Return the (x, y) coordinate for the center point of the cell that contains the specified text.  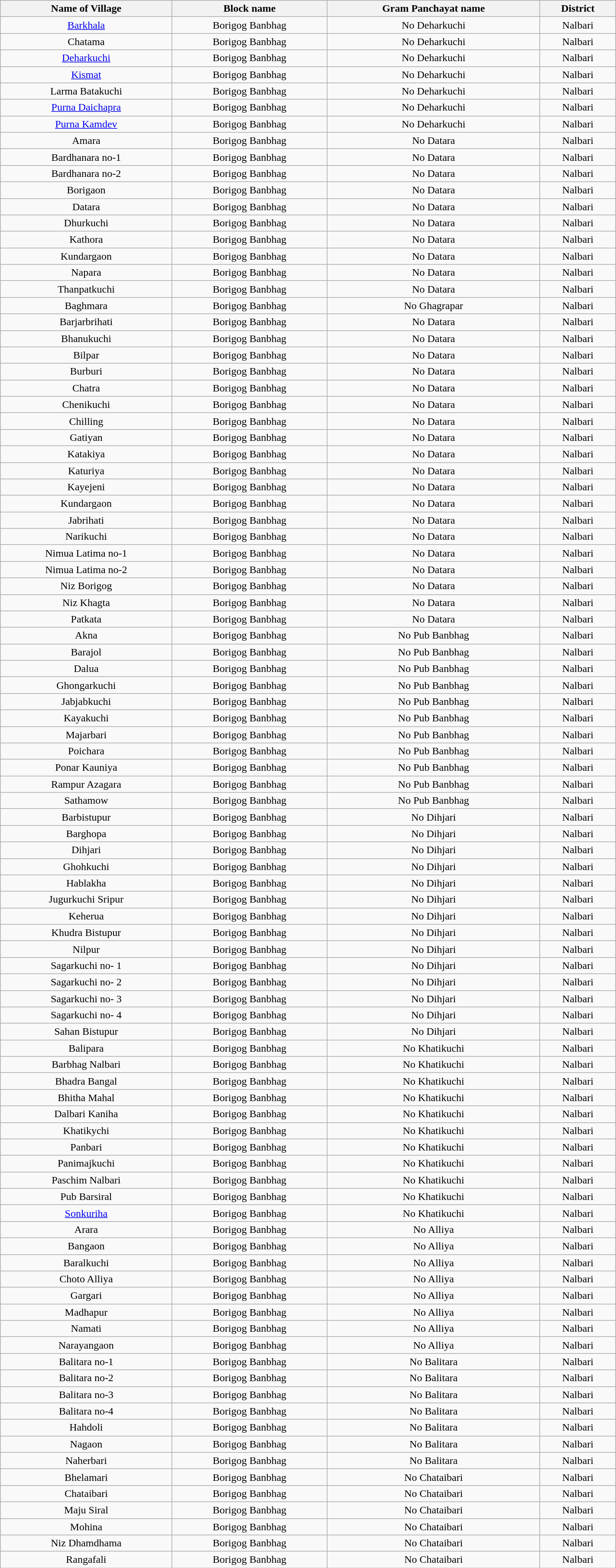
Niz Khagta (86, 603)
Bhelamari (86, 1477)
Barghopa (86, 834)
Panbari (86, 1147)
Naherbari (86, 1460)
Madhapur (86, 1312)
Chilling (86, 421)
Rampur Azagara (86, 784)
Nilpur (86, 949)
No Ghagrapar (433, 306)
Narikuchi (86, 537)
Dihjari (86, 850)
Name of Village (86, 9)
Patkata (86, 619)
Bardhanara no-2 (86, 173)
Chatra (86, 388)
Katuriya (86, 470)
Baghmara (86, 306)
Mohina (86, 1526)
Jabjabkuchi (86, 701)
Gram Panchayat name (433, 9)
Panimajkuchi (86, 1164)
Kayakuchi (86, 718)
Bhanukuchi (86, 339)
Dalua (86, 668)
Gargari (86, 1296)
Thanpatkuchi (86, 289)
Purna Kamdev (86, 124)
Barbhag Nalbari (86, 1065)
Chatama (86, 42)
Purna Daichapra (86, 108)
Sathamow (86, 801)
Bilpar (86, 355)
Barjarbrihati (86, 322)
Gatiyan (86, 437)
Maju Siral (86, 1510)
Balipara (86, 1048)
District (578, 9)
Chenikuchi (86, 404)
Namati (86, 1329)
Barbistupur (86, 817)
Majarbari (86, 735)
Deharkuchi (86, 58)
Burburi (86, 372)
Kismat (86, 75)
Baralkuchi (86, 1263)
Amara (86, 140)
Khatikychi (86, 1131)
Akna (86, 636)
Larma Batakuchi (86, 91)
Balitara no-4 (86, 1411)
Sagarkuchi no- 1 (86, 965)
Balitara no-3 (86, 1395)
Sagarkuchi no- 3 (86, 998)
Napara (86, 273)
Nagaon (86, 1444)
Sonkuriha (86, 1213)
Nimua Latima no-2 (86, 570)
Jugurkuchi Sripur (86, 900)
Bardhanara no-1 (86, 157)
Ghohkuchi (86, 867)
Block name (250, 9)
Narayangaon (86, 1345)
Sagarkuchi no- 2 (86, 982)
Barkhala (86, 25)
Choto Alliya (86, 1279)
Hablakha (86, 883)
Balitara no-1 (86, 1362)
Borigaon (86, 190)
Bhitha Mahal (86, 1098)
Sahan Bistupur (86, 1032)
Ghongarkuchi (86, 685)
Jabrihati (86, 520)
Katakiya (86, 454)
Bangaon (86, 1246)
Bhadra Bangal (86, 1081)
Kathora (86, 240)
Paschim Nalbari (86, 1180)
Nimua Latima no-1 (86, 553)
Dalbari Kaniha (86, 1114)
Pub Barsiral (86, 1196)
Hahdoli (86, 1428)
Datara (86, 207)
Chataibari (86, 1493)
Ponar Kauniya (86, 768)
Sagarkuchi no- 4 (86, 1015)
Khudra Bistupur (86, 932)
Keherua (86, 916)
Arara (86, 1229)
Barajol (86, 652)
Rangafali (86, 1560)
Kayejeni (86, 487)
Niz Borigog (86, 586)
Poichara (86, 751)
Niz Dhamdhama (86, 1543)
Balitara no-2 (86, 1378)
Dhurkuchi (86, 223)
